Return the (x, y) coordinate for the center point of the cell that contains the specified text.  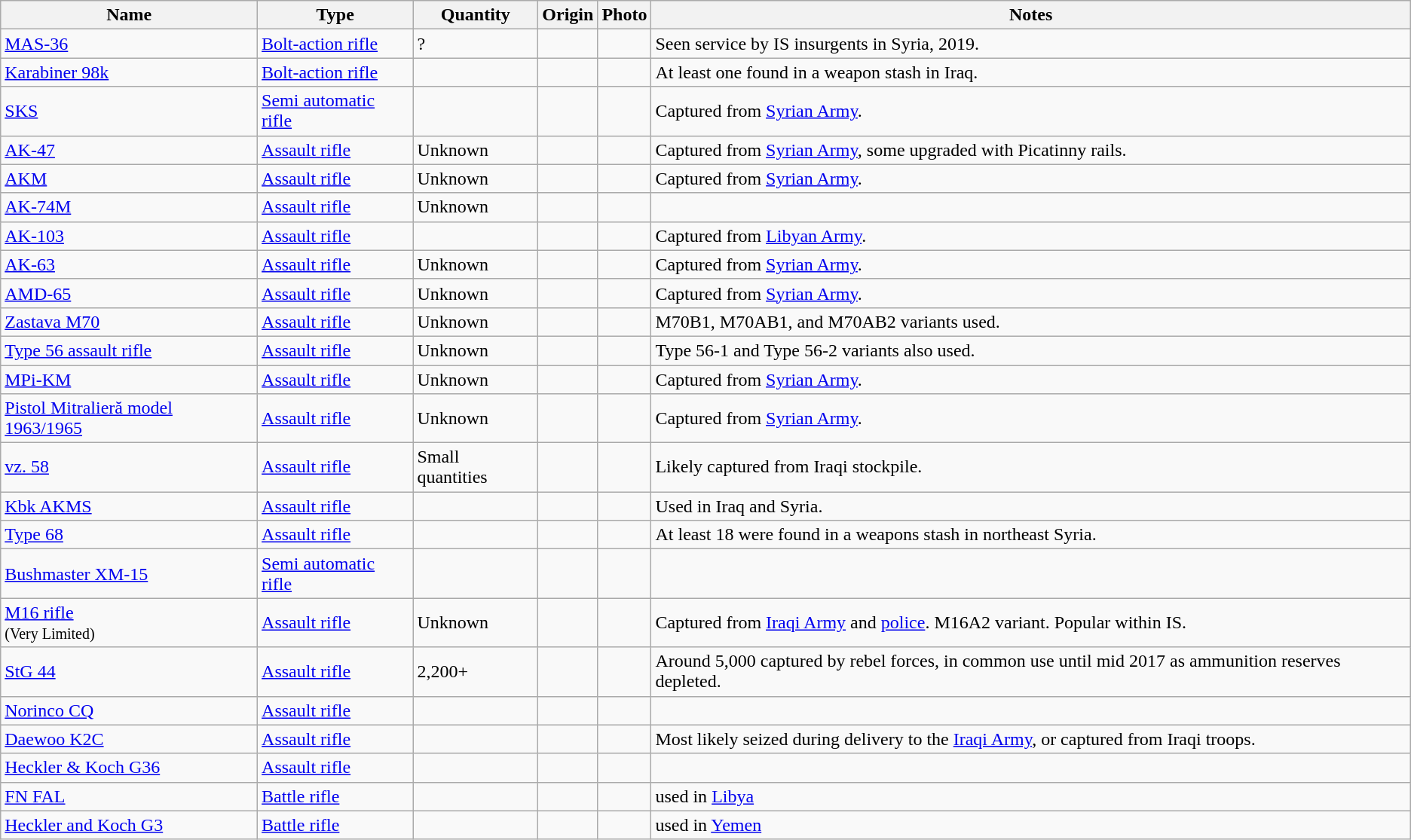
Heckler and Koch G3 (130, 825)
M16 rifle(Very Limited) (130, 622)
Origin (568, 15)
Name (130, 15)
FN FAL (130, 796)
Used in Iraq and Syria. (1031, 506)
M70B1, M70AB1, and M70AB2 variants used. (1031, 322)
StG 44 (130, 672)
Kbk AKMS (130, 506)
AMD-65 (130, 293)
Most likely seized during delivery to the Iraqi Army, or captured from Iraqi troops. (1031, 739)
MPi-KM (130, 379)
Bushmaster XM-15 (130, 574)
AK-103 (130, 236)
Zastava M70 (130, 322)
Quantity (476, 15)
Karabiner 98k (130, 72)
Daewoo K2C (130, 739)
Captured from Syrian Army, some upgraded with Picatinny rails. (1031, 150)
Seen service by IS insurgents in Syria, 2019. (1031, 44)
AK-63 (130, 264)
Type 68 (130, 535)
Captured from Iraqi Army and police. M16A2 variant. Popular within IS. (1031, 622)
Notes (1031, 15)
Small quantities (476, 467)
Heckler & Koch G36 (130, 768)
At least 18 were found in a weapons stash in northeast Syria. (1031, 535)
Captured from Libyan Army. (1031, 236)
AK-47 (130, 150)
? (476, 44)
AKM (130, 179)
Type 56-1 and Type 56-2 variants also used. (1031, 350)
AK-74M (130, 207)
used in Yemen (1031, 825)
Around 5,000 captured by rebel forces, in common use until mid 2017 as ammunition reserves depleted. (1031, 672)
Likely captured from Iraqi stockpile. (1031, 467)
MAS-36 (130, 44)
Photo (624, 15)
Type (335, 15)
Norinco CQ (130, 710)
Pistol Mitralieră model 1963/1965 (130, 419)
2,200+ (476, 672)
vz. 58 (130, 467)
At least one found in a weapon stash in Iraq. (1031, 72)
SKS (130, 111)
used in Libya (1031, 796)
Type 56 assault rifle (130, 350)
